Capture the cell that displays the provided text and extract its [x, y] central coordinate. 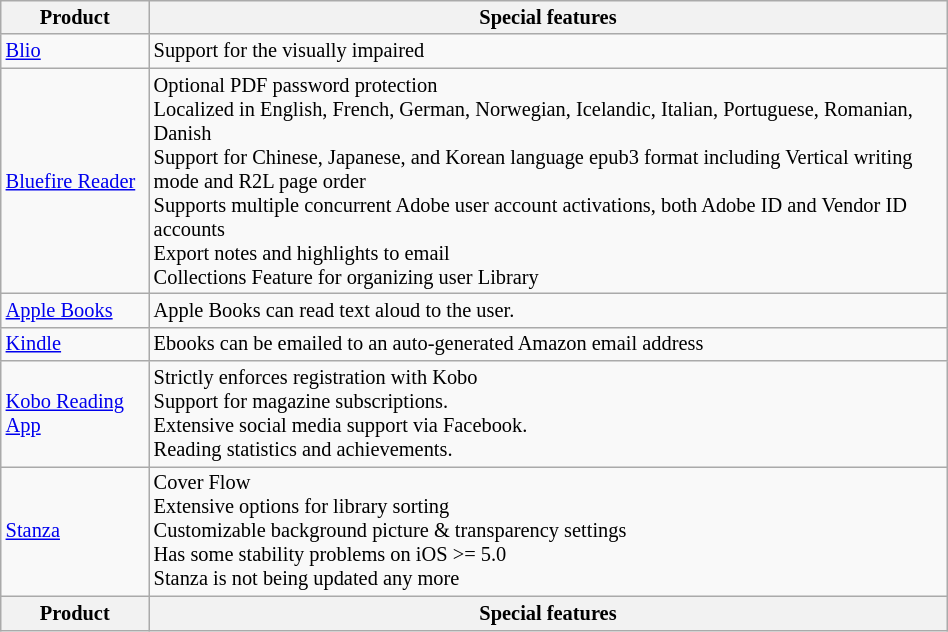
Kindle [75, 344]
Bluefire Reader [75, 181]
Support for the visually impaired [548, 51]
Blio [75, 51]
Apple Books [75, 310]
Ebooks can be emailed to an auto-generated Amazon email address [548, 344]
Apple Books can read text aloud to the user. [548, 310]
Kobo Reading App [75, 414]
Stanza [75, 531]
